Pinpoint the cell where the given text exists, returning its [x, y] midpoint coordinate. 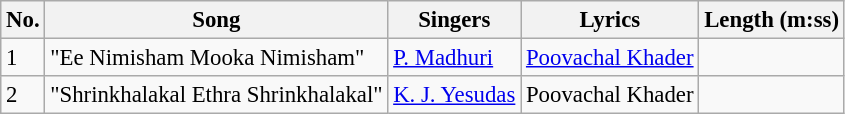
"Shrinkhalakal Ethra Shrinkhalakal" [216, 95]
Length (m:ss) [772, 20]
K. J. Yesudas [454, 95]
Singers [454, 20]
No. [23, 20]
Song [216, 20]
1 [23, 58]
P. Madhuri [454, 58]
"Ee Nimisham Mooka Nimisham" [216, 58]
2 [23, 95]
Lyrics [610, 20]
